For the text-containing cell, return its midpoint in (x, y) coordinate format. 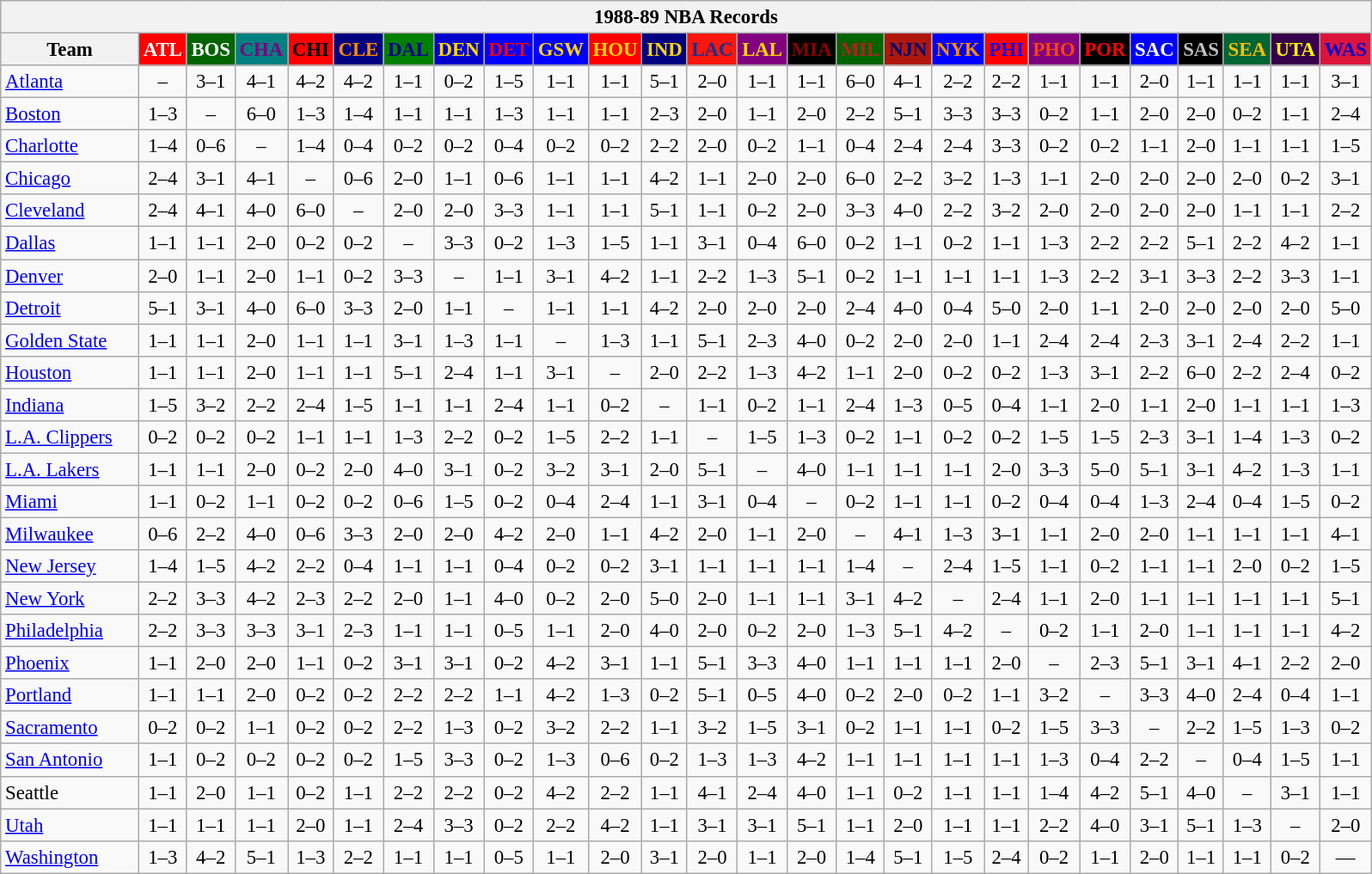
LAC (712, 50)
Denver (70, 276)
New York (70, 599)
Washington (70, 857)
Cleveland (70, 211)
Charlotte (70, 146)
WAS (1345, 50)
PHI (1006, 50)
Philadelphia (70, 631)
San Antonio (70, 761)
Phoenix (70, 663)
Detroit (70, 308)
GSW (560, 50)
Dallas (70, 243)
ATL (162, 50)
SAC (1155, 50)
1988-89 NBA Records (686, 17)
— (1345, 857)
Houston (70, 372)
CLE (358, 50)
Chicago (70, 179)
SEA (1246, 50)
BOS (211, 50)
L.A. Clippers (70, 437)
PHO (1054, 50)
HOU (616, 50)
Portland (70, 695)
Miami (70, 502)
LAL (762, 50)
NJN (908, 50)
MIA (812, 50)
Seattle (70, 792)
New Jersey (70, 566)
L.A. Lakers (70, 469)
DAL (409, 50)
Utah (70, 825)
Milwaukee (70, 534)
CHA (261, 50)
SAS (1201, 50)
MIL (861, 50)
POR (1106, 50)
Sacramento (70, 728)
IND (665, 50)
Atlanta (70, 82)
DET (509, 50)
Boston (70, 114)
DEN (459, 50)
NYK (958, 50)
CHI (310, 50)
Golden State (70, 340)
Indiana (70, 405)
UTA (1295, 50)
Team (70, 50)
